Capture the cell that displays the provided text and extract its [x, y] central coordinate. 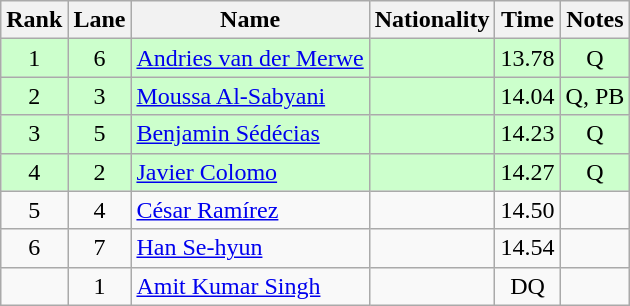
Han Se-hyun [250, 248]
Amit Kumar Singh [250, 286]
Rank [34, 20]
14.04 [528, 96]
Benjamin Sédécias [250, 134]
Q, PB [595, 96]
DQ [528, 286]
Andries van der Merwe [250, 58]
Javier Colomo [250, 172]
Lane [100, 20]
14.23 [528, 134]
14.54 [528, 248]
Notes [595, 20]
7 [100, 248]
Name [250, 20]
Moussa Al-Sabyani [250, 96]
14.27 [528, 172]
13.78 [528, 58]
Time [528, 20]
14.50 [528, 210]
César Ramírez [250, 210]
Nationality [432, 20]
